Detect which cell encompasses the target text, then output its [x, y] center coordinate. 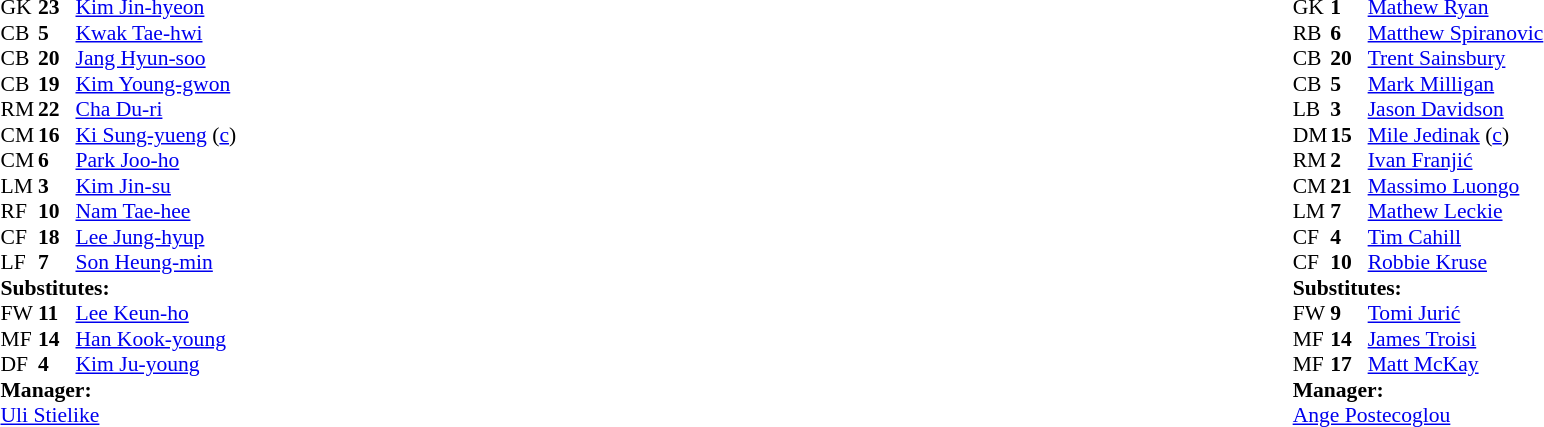
2 [1349, 161]
DF [19, 365]
Tomi Jurić [1456, 313]
Kwak Tae-hwi [156, 33]
DM [1312, 135]
Matthew Spiranovic [1456, 33]
Son Heung-min [156, 263]
16 [57, 135]
11 [57, 313]
Cha Du-ri [156, 109]
Lee Jung-hyup [156, 237]
Ki Sung-yueng (c) [156, 135]
RB [1312, 33]
LF [19, 263]
Jang Hyun-soo [156, 59]
Mark Milligan [1456, 84]
Matt McKay [1456, 365]
James Troisi [1456, 339]
17 [1349, 365]
19 [57, 84]
9 [1349, 313]
Robbie Kruse [1456, 263]
Park Joo-ho [156, 161]
RF [19, 211]
Lee Keun-ho [156, 313]
Kim Ju-young [156, 365]
Mile Jedinak (c) [1456, 135]
21 [1349, 186]
Trent Sainsbury [1456, 59]
18 [57, 237]
Ivan Franjić [1456, 161]
Kim Jin-su [156, 186]
Kim Young-gwon [156, 84]
Mathew Leckie [1456, 211]
Massimo Luongo [1456, 186]
22 [57, 109]
Han Kook-young [156, 339]
LB [1312, 109]
Tim Cahill [1456, 237]
Nam Tae-hee [156, 211]
Jason Davidson [1456, 109]
15 [1349, 135]
